Search for the cell housing the specified text and yield its [X, Y] center coordinate. 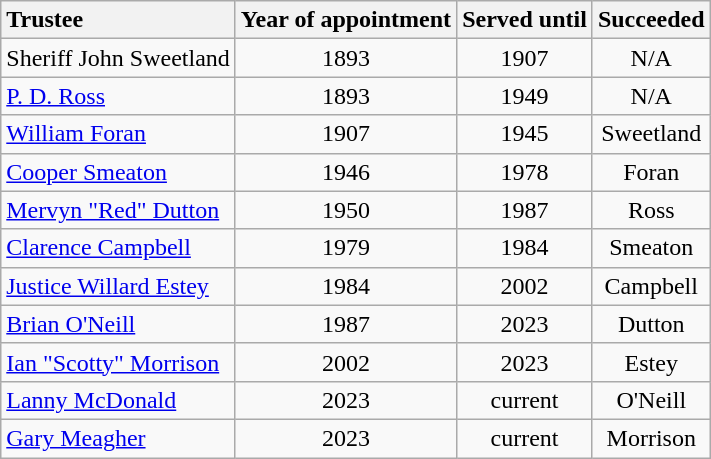
Lanny McDonald [118, 400]
Sheriff John Sweetland [118, 58]
Justice Willard Estey [118, 286]
Smeaton [651, 248]
Estey [651, 362]
P. D. Ross [118, 96]
Year of appointment [346, 20]
Trustee [118, 20]
Foran [651, 172]
Sweetland [651, 134]
Morrison [651, 438]
Brian O'Neill [118, 324]
Ross [651, 210]
Mervyn "Red" Dutton [118, 210]
1946 [346, 172]
Dutton [651, 324]
William Foran [118, 134]
1950 [346, 210]
1978 [525, 172]
Clarence Campbell [118, 248]
1945 [525, 134]
Gary Meagher [118, 438]
Cooper Smeaton [118, 172]
1949 [525, 96]
O'Neill [651, 400]
Campbell [651, 286]
Succeeded [651, 20]
Served until [525, 20]
1979 [346, 248]
Ian "Scotty" Morrison [118, 362]
